Locate the cell with the specified text and output its [x, y] center coordinate. 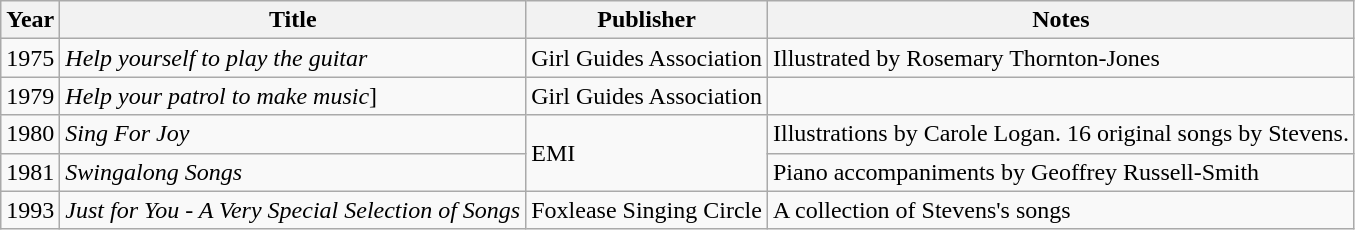
Illustrated by Rosemary Thornton-Jones [1060, 58]
Just for You - A Very Special Selection of Songs [293, 210]
Notes [1060, 20]
Help your patrol to make music] [293, 96]
Swingalong Songs [293, 172]
Year [30, 20]
Sing For Joy [293, 134]
Foxlease Singing Circle [647, 210]
Help yourself to play the guitar [293, 58]
A collection of Stevens's songs [1060, 210]
1981 [30, 172]
1979 [30, 96]
1975 [30, 58]
Illustrations by Carole Logan. 16 original songs by Stevens. [1060, 134]
Publisher [647, 20]
Title [293, 20]
1980 [30, 134]
Piano accompaniments by Geoffrey Russell-Smith [1060, 172]
1993 [30, 210]
EMI [647, 153]
